Determine the (x, y) coordinate at the center of the cell enclosing the given text.  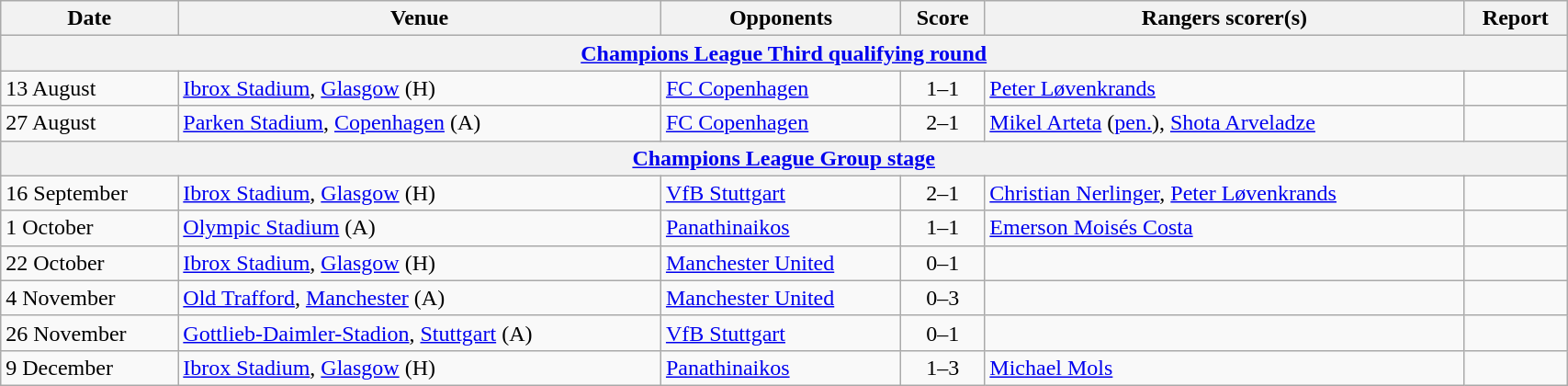
1 October (90, 228)
Mikel Arteta (pen.), Shota Arveladze (1224, 123)
Venue (420, 18)
Champions League Group stage (784, 158)
Peter Løvenkrands (1224, 88)
16 September (90, 193)
Opponents (781, 18)
Michael Mols (1224, 368)
Champions League Third qualifying round (784, 53)
Report (1516, 18)
Gottlieb-Daimler-Stadion, Stuttgart (A) (420, 333)
Date (90, 18)
Score (942, 18)
13 August (90, 88)
Old Trafford, Manchester (A) (420, 298)
Christian Nerlinger, Peter Løvenkrands (1224, 193)
1–3 (942, 368)
0–3 (942, 298)
Parken Stadium, Copenhagen (A) (420, 123)
9 December (90, 368)
4 November (90, 298)
Olympic Stadium (A) (420, 228)
27 August (90, 123)
22 October (90, 263)
Rangers scorer(s) (1224, 18)
Emerson Moisés Costa (1224, 228)
26 November (90, 333)
